Capture the cell that displays the provided text and extract its (x, y) central coordinate. 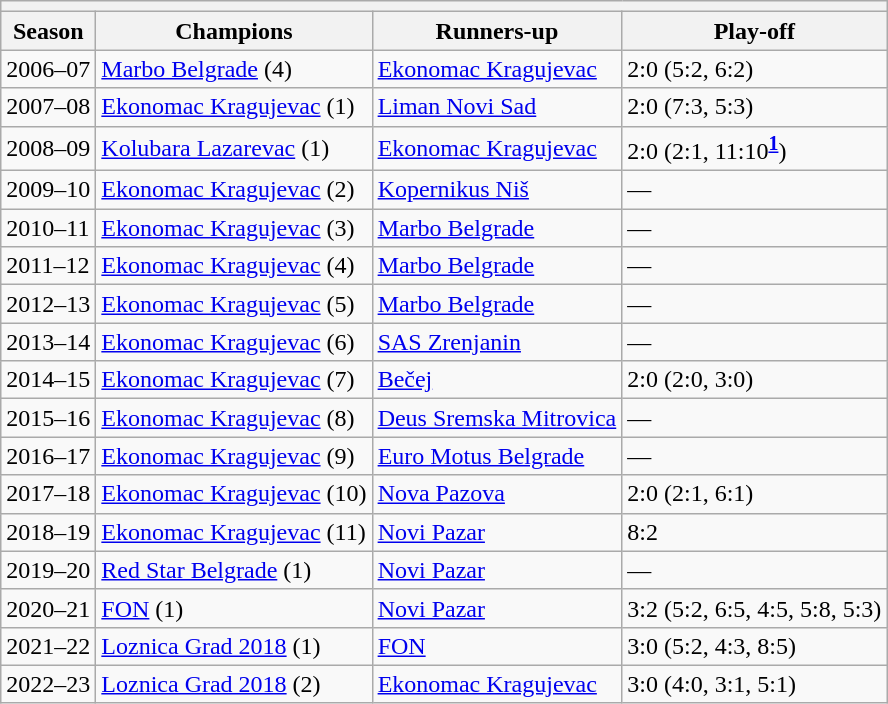
2019–20 (48, 570)
2014–15 (48, 380)
2022–23 (48, 684)
Deus Sremska Mitrovica (497, 418)
Kolubara Lazarevac (1) (234, 148)
2012–13 (48, 304)
Ekonomac Kragujevac (9) (234, 456)
2018–19 (48, 532)
Liman Novi Sad (497, 107)
8:2 (754, 532)
Marbo Belgrade (4) (234, 69)
2:0 (2:0, 3:0) (754, 380)
2015–16 (48, 418)
3:0 (4:0, 3:1, 5:1) (754, 684)
Bečej (497, 380)
2008–09 (48, 148)
2017–18 (48, 494)
2016–17 (48, 456)
2007–08 (48, 107)
2020–21 (48, 608)
2021–22 (48, 646)
SAS Zrenjanin (497, 342)
Ekonomac Kragujevac (6) (234, 342)
2013–14 (48, 342)
Runners-up (497, 31)
Loznica Grad 2018 (1) (234, 646)
Ekonomac Kragujevac (11) (234, 532)
2006–07 (48, 69)
3:2 (5:2, 6:5, 4:5, 5:8, 5:3) (754, 608)
Play-off (754, 31)
Ekonomac Kragujevac (1) (234, 107)
Ekonomac Kragujevac (4) (234, 266)
Loznica Grad 2018 (2) (234, 684)
Ekonomac Kragujevac (7) (234, 380)
2011–12 (48, 266)
Kopernikus Niš (497, 190)
Red Star Belgrade (1) (234, 570)
Ekonomac Kragujevac (8) (234, 418)
2:0 (5:2, 6:2) (754, 69)
Season (48, 31)
2:0 (7:3, 5:3) (754, 107)
2:0 (2:1, 11:101) (754, 148)
2010–11 (48, 228)
FON (497, 646)
Ekonomac Kragujevac (2) (234, 190)
Nova Pazova (497, 494)
Champions (234, 31)
3:0 (5:2, 4:3, 8:5) (754, 646)
Ekonomac Kragujevac (3) (234, 228)
2009–10 (48, 190)
Ekonomac Kragujevac (5) (234, 304)
Euro Motus Belgrade (497, 456)
FON (1) (234, 608)
2:0 (2:1, 6:1) (754, 494)
Ekonomac Kragujevac (10) (234, 494)
